Return the [X, Y] coordinate for the center point of the cell that contains the specified text.  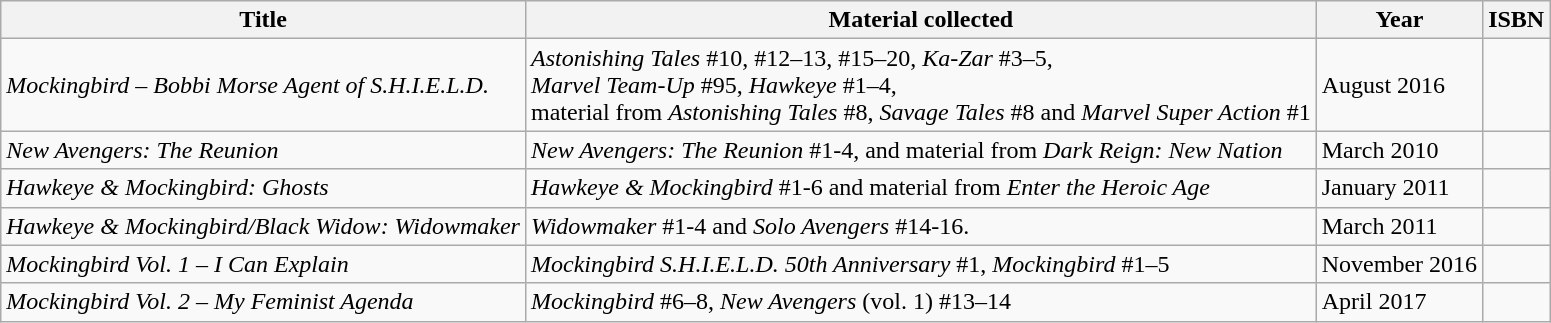
Hawkeye & Mockingbird #1-6 and material from Enter the Heroic Age [920, 188]
New Avengers: The Reunion [264, 150]
Mockingbird #6–8, New Avengers (vol. 1) #13–14 [920, 302]
Hawkeye & Mockingbird: Ghosts [264, 188]
Mockingbird S.H.I.E.L.D. 50th Anniversary #1, Mockingbird #1–5 [920, 264]
Mockingbird Vol. 2 – My Feminist Agenda [264, 302]
Hawkeye & Mockingbird/Black Widow: Widowmaker [264, 226]
Mockingbird – Bobbi Morse Agent of S.H.I.E.L.D. [264, 85]
August 2016 [1399, 85]
Widowmaker #1-4 and Solo Avengers #14-16. [920, 226]
March 2011 [1399, 226]
New Avengers: The Reunion #1-4, and material from Dark Reign: New Nation [920, 150]
Material collected [920, 20]
ISBN [1516, 20]
Mockingbird Vol. 1 – I Can Explain [264, 264]
March 2010 [1399, 150]
November 2016 [1399, 264]
January 2011 [1399, 188]
Title [264, 20]
Year [1399, 20]
April 2017 [1399, 302]
